Locate the cell with the specified text and output its [X, Y] center coordinate. 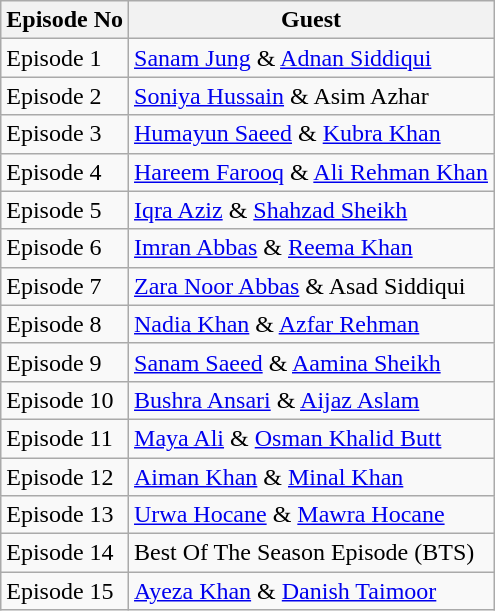
Episode 10 [65, 400]
Episode 2 [65, 96]
Episode 14 [65, 553]
Zara Noor Abbas & Asad Siddiqui [312, 286]
Sanam Jung & Adnan Siddiqui [312, 58]
Episode 15 [65, 591]
Iqra Aziz & Shahzad Sheikh [312, 210]
Episode 6 [65, 248]
Hareem Farooq & Ali Rehman Khan [312, 172]
Episode 4 [65, 172]
Episode 9 [65, 362]
Urwa Hocane & Mawra Hocane [312, 515]
Ayeza Khan & Danish Taimoor [312, 591]
Episode 1 [65, 58]
Nadia Khan & Azfar Rehman [312, 324]
Episode 11 [65, 438]
Episode 3 [65, 134]
Episode No [65, 20]
Best Of The Season Episode (BTS) [312, 553]
Episode 13 [65, 515]
Aiman Khan & Minal Khan [312, 477]
Humayun Saeed & Kubra Khan [312, 134]
Episode 7 [65, 286]
Episode 12 [65, 477]
Guest [312, 20]
Sanam Saeed & Aamina Sheikh [312, 362]
Bushra Ansari & Aijaz Aslam [312, 400]
Soniya Hussain & Asim Azhar [312, 96]
Episode 8 [65, 324]
Maya Ali & Osman Khalid Butt [312, 438]
Episode 5 [65, 210]
Imran Abbas & Reema Khan [312, 248]
